Detect which cell encompasses the target text, then output its (X, Y) center coordinate. 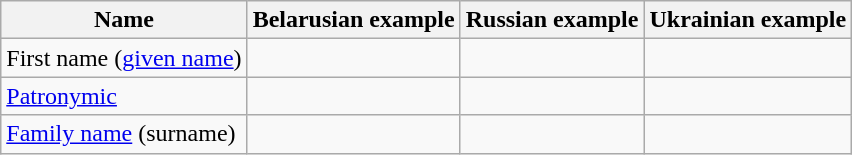
Patronymic (124, 96)
Family name (surname) (124, 134)
Russian example (552, 20)
First name (given name) (124, 58)
Belarusian example (354, 20)
Ukrainian example (748, 20)
Name (124, 20)
